Locate the cell with the specified text and output its (X, Y) center coordinate. 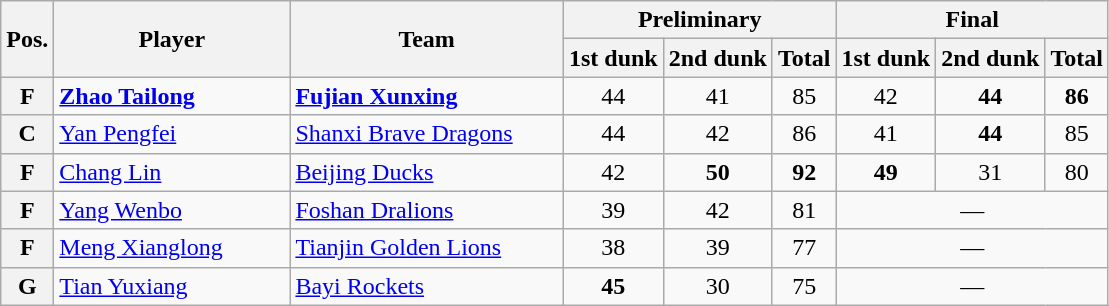
Final (972, 20)
30 (718, 286)
Pos. (28, 39)
Chang Lin (172, 172)
Beijing Ducks (427, 172)
77 (804, 248)
Player (172, 39)
Yang Wenbo (172, 210)
50 (718, 172)
49 (886, 172)
C (28, 134)
Foshan Dralions (427, 210)
Tianjin Golden Lions (427, 248)
Yan Pengfei (172, 134)
Tian Yuxiang (172, 286)
38 (613, 248)
80 (1077, 172)
Preliminary (699, 20)
Team (427, 39)
G (28, 286)
31 (990, 172)
75 (804, 286)
Bayi Rockets (427, 286)
45 (613, 286)
Fujian Xunxing (427, 96)
92 (804, 172)
Shanxi Brave Dragons (427, 134)
81 (804, 210)
Meng Xianglong (172, 248)
Zhao Tailong (172, 96)
